Return [X, Y] of the center of cell containing provided text 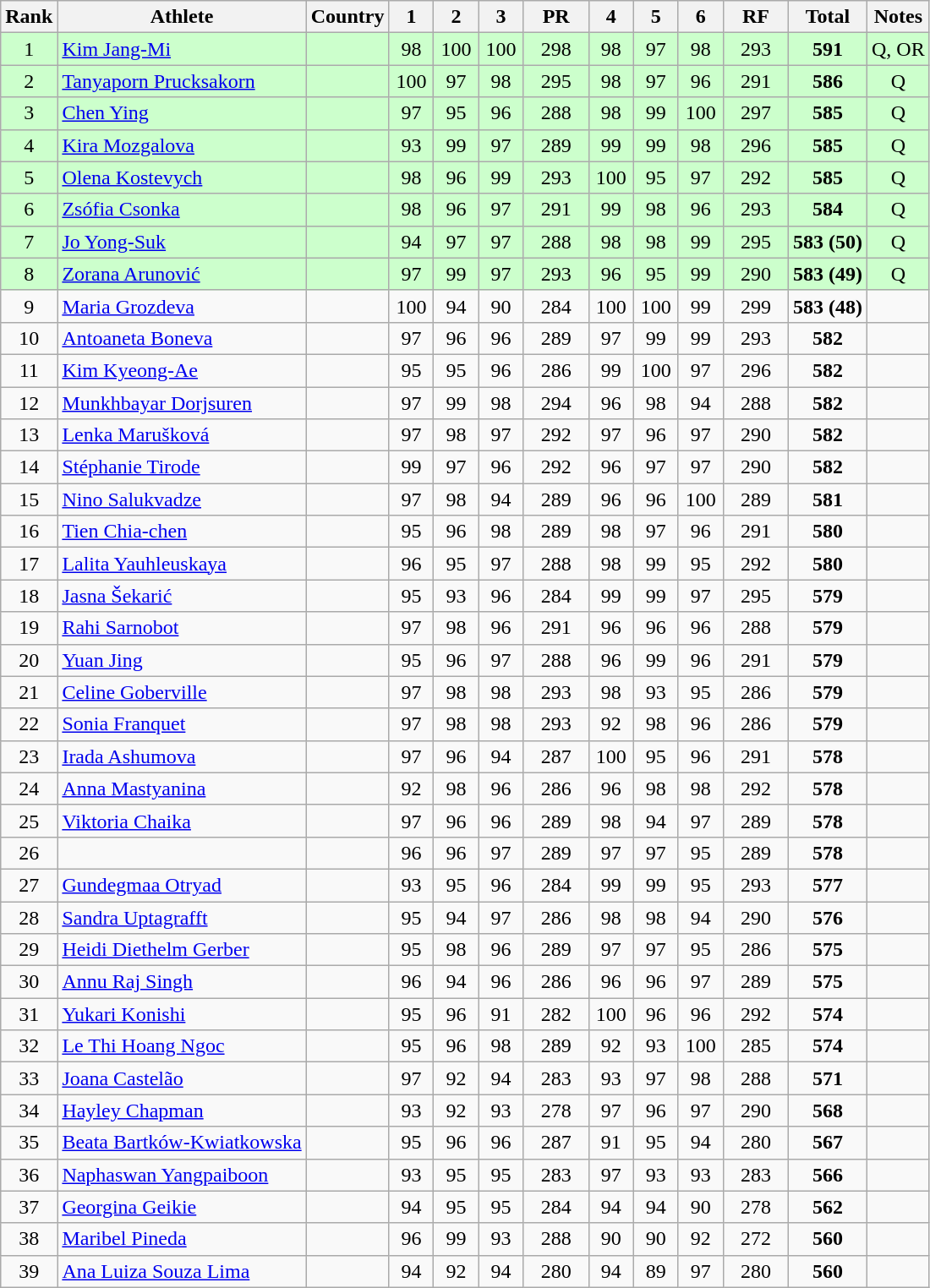
568 [827, 1111]
20 [29, 660]
Munkhbayar Dorjsuren [182, 403]
591 [827, 49]
39 [29, 1271]
27 [29, 885]
Antoaneta Boneva [182, 338]
Maria Grozdeva [182, 306]
Athlete [182, 17]
584 [827, 210]
89 [656, 1271]
Lalita Yauhleuskaya [182, 564]
Kira Mozgalova [182, 145]
23 [29, 756]
PR [556, 17]
272 [756, 1239]
18 [29, 596]
RF [756, 17]
37 [29, 1207]
Rank [29, 17]
Nino Salukvadze [182, 499]
562 [827, 1207]
26 [29, 853]
Tien Chia-chen [182, 532]
Stéphanie Tirode [182, 467]
298 [556, 49]
34 [29, 1111]
Notes [898, 17]
Kim Jang-Mi [182, 49]
Yukari Konishi [182, 1014]
282 [556, 1014]
Annu Raj Singh [182, 982]
22 [29, 724]
Jo Yong-Suk [182, 242]
Heidi Diethelm Gerber [182, 950]
Tanyaporn Prucksakorn [182, 81]
583 (50) [827, 242]
Anna Mastyanina [182, 789]
17 [29, 564]
576 [827, 917]
Sonia Franquet [182, 724]
15 [29, 499]
Sandra Uptagrafft [182, 917]
Total [827, 17]
Olena Kostevych [182, 177]
Kim Kyeong-Ae [182, 370]
30 [29, 982]
577 [827, 885]
583 (49) [827, 274]
Zsófia Csonka [182, 210]
Irada Ashumova [182, 756]
12 [29, 403]
25 [29, 821]
567 [827, 1143]
Q, OR [898, 49]
8 [29, 274]
Ana Luiza Souza Lima [182, 1271]
7 [29, 242]
24 [29, 789]
Le Thi Hoang Ngoc [182, 1046]
14 [29, 467]
Chen Ying [182, 113]
Rahi Sarnobot [182, 628]
21 [29, 692]
29 [29, 950]
Viktoria Chaika [182, 821]
11 [29, 370]
586 [827, 81]
Gundegmaa Otryad [182, 885]
285 [756, 1046]
38 [29, 1239]
Country [347, 17]
28 [29, 917]
297 [756, 113]
16 [29, 532]
33 [29, 1078]
35 [29, 1143]
13 [29, 435]
36 [29, 1175]
Yuan Jing [182, 660]
571 [827, 1078]
9 [29, 306]
Maribel Pineda [182, 1239]
Jasna Šekarić [182, 596]
Joana Castelão [182, 1078]
294 [556, 403]
10 [29, 338]
Hayley Chapman [182, 1111]
19 [29, 628]
Lenka Marušková [182, 435]
31 [29, 1014]
583 (48) [827, 306]
Celine Goberville [182, 692]
Naphaswan Yangpaiboon [182, 1175]
Beata Bartków-Kwiatkowska [182, 1143]
Zorana Arunović [182, 274]
581 [827, 499]
299 [756, 306]
Georgina Geikie [182, 1207]
32 [29, 1046]
566 [827, 1175]
